Provide the (x, y) coordinate of the cell's center where the given text is located.  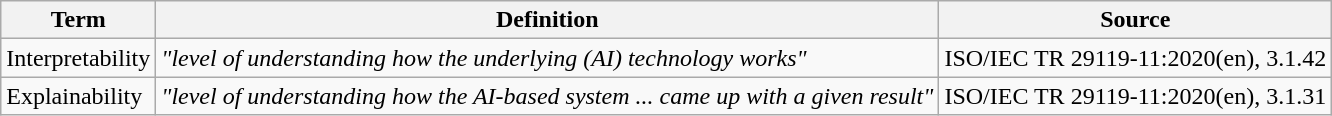
Term (78, 20)
Explainability (78, 96)
"level of understanding how the underlying (AI) technology works" (548, 58)
ISO/IEC TR 29119-11:2020(en), 3.1.42 (1136, 58)
Source (1136, 20)
ISO/IEC TR 29119-11:2020(en), 3.1.31 (1136, 96)
Definition (548, 20)
"level of understanding how the AI-based system ... came up with a given result" (548, 96)
Interpretability (78, 58)
